Find where the given text appears and provide that cell's center as [X, Y] coordinate. 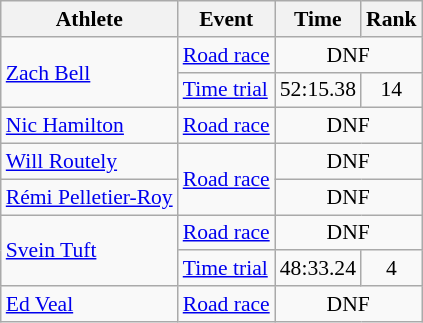
Time [318, 19]
Rémi Pelletier-Roy [90, 197]
Nic Hamilton [90, 126]
Rank [392, 19]
Event [226, 19]
4 [392, 269]
Will Routely [90, 162]
52:15.38 [318, 90]
48:33.24 [318, 269]
Svein Tuft [90, 250]
Ed Veal [90, 304]
Zach Bell [90, 72]
14 [392, 90]
Athlete [90, 19]
